Pinpoint the cell where the given text exists, returning its [X, Y] midpoint coordinate. 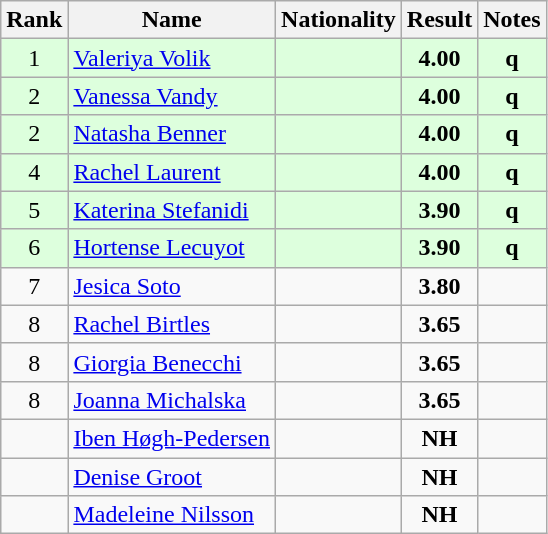
Notes [512, 20]
4 [34, 172]
7 [34, 286]
Nationality [339, 20]
Giorgia Benecchi [172, 362]
Rachel Laurent [172, 172]
Name [172, 20]
3.80 [439, 286]
Hortense Lecuyot [172, 248]
Jesica Soto [172, 286]
Vanessa Vandy [172, 96]
Valeriya Volik [172, 58]
Joanna Michalska [172, 400]
Katerina Stefanidi [172, 210]
1 [34, 58]
Denise Groot [172, 477]
Rachel Birtles [172, 324]
Result [439, 20]
Iben Høgh-Pedersen [172, 438]
6 [34, 248]
5 [34, 210]
Madeleine Nilsson [172, 515]
Natasha Benner [172, 134]
Rank [34, 20]
